Determine the (X, Y) coordinate at the center of the cell enclosing the given text.  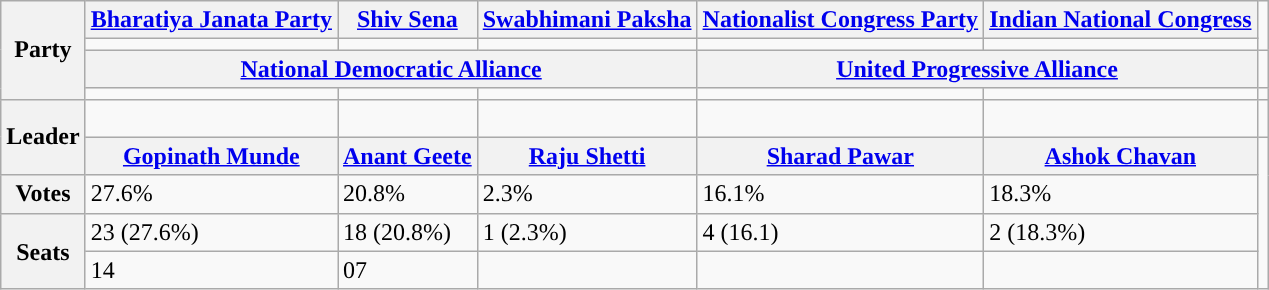
Nationalist Congress Party (840, 20)
Votes (43, 194)
Shiv Sena (408, 20)
United Progressive Alliance (977, 69)
Gopinath Munde (211, 156)
27.6% (211, 194)
Swabhimani Paksha (587, 20)
2.3% (587, 194)
07 (408, 270)
2 (18.3%) (1120, 232)
18.3% (1120, 194)
4 (16.1) (840, 232)
Bharatiya Janata Party (211, 20)
Leader (43, 137)
Sharad Pawar (840, 156)
Anant Geete (408, 156)
Seats (43, 251)
National Democratic Alliance (391, 69)
20.8% (408, 194)
23 (27.6%) (211, 232)
18 (20.8%) (408, 232)
Party (43, 50)
14 (211, 270)
Indian National Congress (1120, 20)
Ashok Chavan (1120, 156)
1 (2.3%) (587, 232)
Raju Shetti (587, 156)
16.1% (840, 194)
